Scan for the cell matching the given text and deliver its (x, y) coordinate at center. 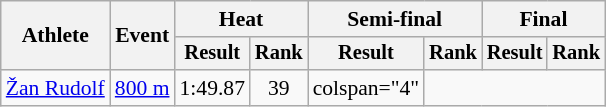
Event (142, 36)
Žan Rudolf (56, 88)
Athlete (56, 36)
39 (279, 88)
colspan="4" (366, 88)
1:49.87 (212, 88)
800 m (142, 88)
Final (544, 19)
Heat (242, 19)
Semi-final (395, 19)
